Identify which cell holds the provided text, then report its (X, Y) central coordinate. 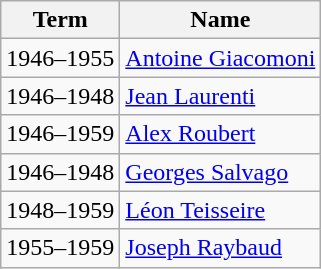
Joseph Raybaud (220, 248)
Alex Roubert (220, 134)
1946–1955 (60, 58)
Term (60, 20)
Antoine Giacomoni (220, 58)
Georges Salvago (220, 172)
Name (220, 20)
1948–1959 (60, 210)
Léon Teisseire (220, 210)
1946–1959 (60, 134)
Jean Laurenti (220, 96)
1955–1959 (60, 248)
